Pinpoint the cell where the given text exists, returning its [X, Y] midpoint coordinate. 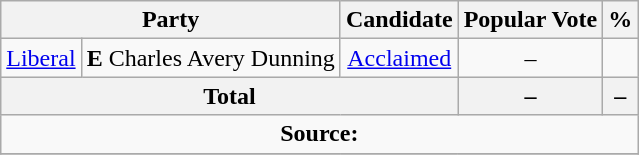
Party [171, 20]
Candidate [399, 20]
Total [230, 96]
Source: [320, 134]
E Charles Avery Dunning [210, 58]
Acclaimed [399, 58]
% [620, 20]
Popular Vote [530, 20]
Liberal [41, 58]
